Determine the [X, Y] coordinate at the center of the cell enclosing the given text.  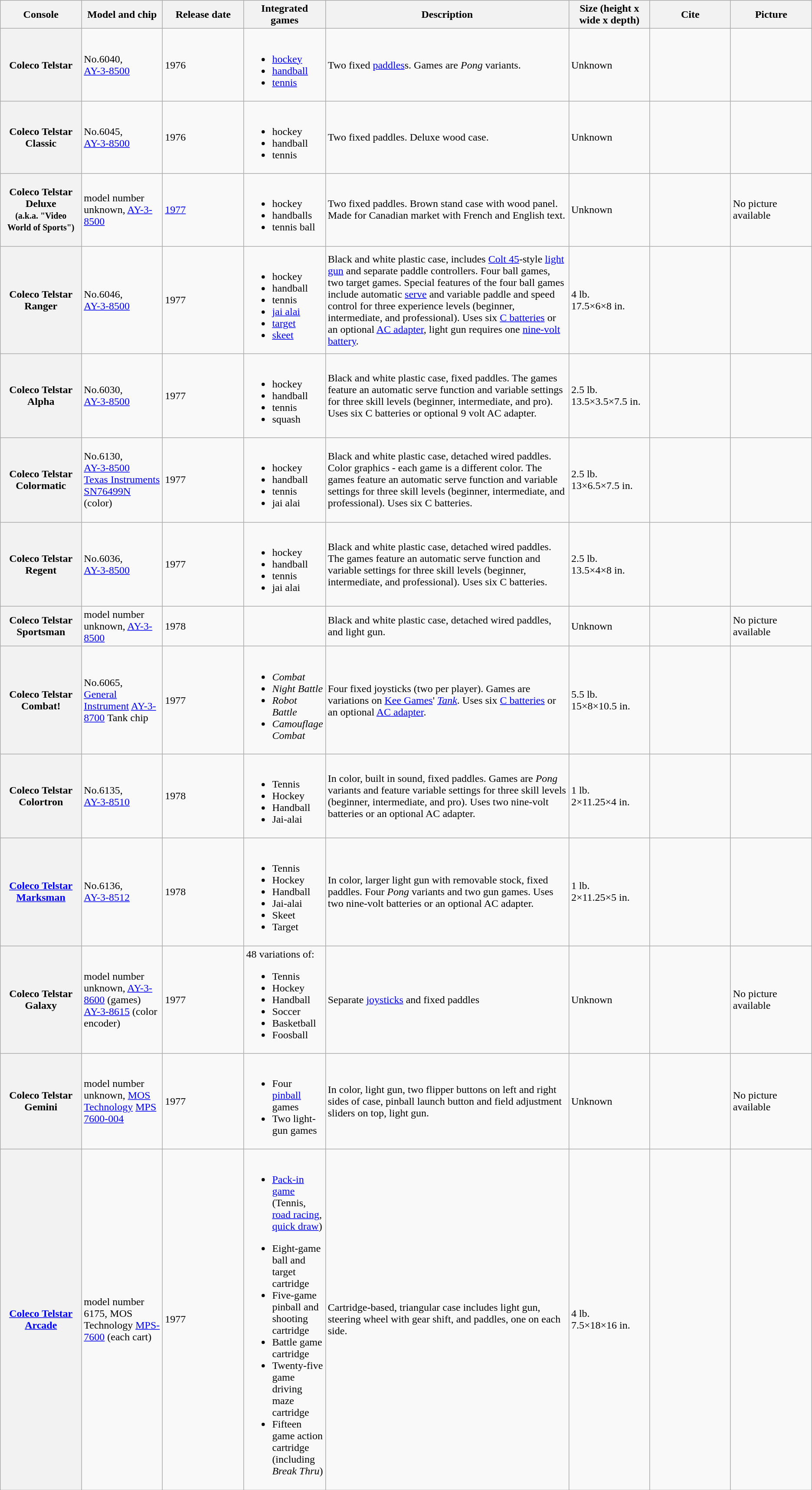
Coleco Telstar Colortron [41, 796]
Coleco Telstar Combat! [41, 700]
model number 6175, MOS Technology MPS-7600 (each cart) [122, 1320]
Coleco Telstar Ranger [41, 300]
No.6045,AY-3-8500 [122, 137]
No.6046,AY-3-8500 [122, 300]
No.6135,AY-3-8510 [122, 796]
No.6036,AY-3-8500 [122, 564]
Four pinball gamesTwo light-gun games [285, 1101]
Description [447, 15]
CombatNight BattleRobot BattleCamouflage Combat [285, 700]
hockeyhandballstennis ball [285, 210]
4 lb.17.5×6×8 in. [609, 300]
Coleco Telstar Classic [41, 137]
Four fixed joysticks (two per player). Games are variations on Kee Games' Tank. Uses six C batteries or an optional AC adapter. [447, 700]
2.5 lb.13.5×3.5×7.5 in. [609, 396]
Two fixed paddless. Games are Pong variants. [447, 65]
Coleco Telstar Colormatic [41, 480]
hockeyhandballtennissquash [285, 396]
Coleco Telstar Deluxe(a.k.a. "Video World of Sports") [41, 210]
No.6065,General Instrument AY-3-8700 Tank chip [122, 700]
Coleco Telstar Gemini [41, 1101]
Coleco Telstar Regent [41, 564]
1 lb.2×11.25×4 in. [609, 796]
TennisHockeyHandballJai-alai [285, 796]
Integrated games [285, 15]
In color, light gun, two flipper buttons on left and right sides of case, pinball launch button and field adjustment sliders on top, light gun. [447, 1101]
5.5 lb.15×8×10.5 in. [609, 700]
Coleco Telstar Sportsman [41, 626]
Coleco Telstar Galaxy [41, 1000]
2.5 lb.13×6.5×7.5 in. [609, 480]
1 lb.2×11.25×5 in. [609, 892]
No.6030,AY-3-8500 [122, 396]
TennisHockeyHandballJai-alaiSkeetTarget [285, 892]
Coleco Telstar Arcade [41, 1320]
Release date [203, 15]
Black and white plastic case, detached wired paddles, and light gun. [447, 626]
Two fixed paddles. Brown stand case with wood panel. Made for Canadian market with French and English text. [447, 210]
No.6040,AY-3-8500 [122, 65]
Picture [771, 15]
Coleco Telstar Marksman [41, 892]
Cartridge-based, triangular case includes light gun, steering wheel with gear shift, and paddles, one on each side. [447, 1320]
Console [41, 15]
Two fixed paddles. Deluxe wood case. [447, 137]
Model and chip [122, 15]
model number unknown, AY-3-8600 (games)AY-3-8615 (color encoder) [122, 1000]
No.6130,AY-3-8500Texas Instruments SN76499N (color) [122, 480]
Size (height x wide x depth) [609, 15]
model number unknown, MOS Technology MPS 7600-004 [122, 1101]
Cite [690, 15]
4 lb.7.5×18×16 in. [609, 1320]
Coleco Telstar Alpha [41, 396]
hockeyhandballtennisjai alaitargetskeet [285, 300]
No.6136,AY-3-8512 [122, 892]
2.5 lb.13.5×4×8 in. [609, 564]
48 variations of:TennisHockeyHandballSoccerBasketballFoosball [285, 1000]
Separate joysticks and fixed paddles [447, 1000]
Coleco Telstar [41, 65]
